Locate the cell with the specified text and output its (X, Y) center coordinate. 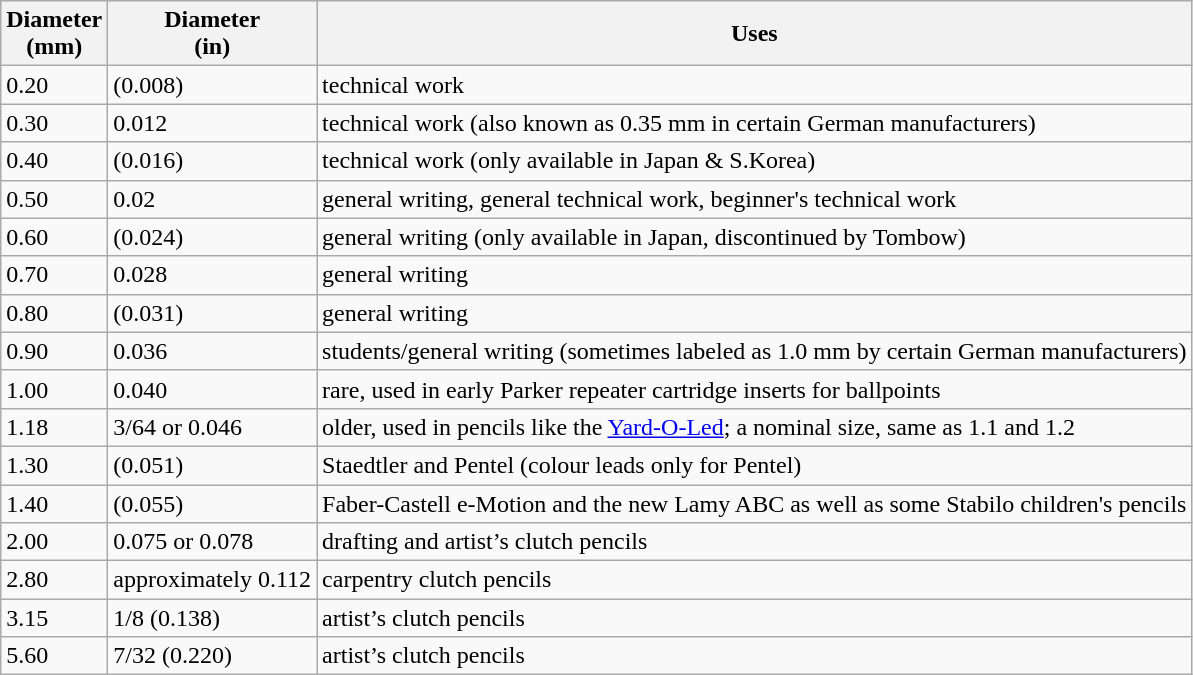
general writing, general technical work, beginner's technical work (754, 199)
0.036 (212, 351)
Staedtler and Pentel (colour leads only for Pentel) (754, 465)
(0.016) (212, 161)
carpentry clutch pencils (754, 580)
general writing (only available in Japan, discontinued by Tombow) (754, 237)
older, used in pencils like the Yard-O-Led; a nominal size, same as 1.1 and 1.2 (754, 427)
7/32 (0.220) (212, 656)
0.02 (212, 199)
0.20 (54, 85)
(0.051) (212, 465)
0.012 (212, 123)
technical work (also known as 0.35 mm in certain German manufacturers) (754, 123)
Diameter (mm) (54, 34)
1.40 (54, 503)
0.075 or 0.078 (212, 542)
technical work (only available in Japan & S.Korea) (754, 161)
0.30 (54, 123)
students/general writing (sometimes labeled as 1.0 mm by certain German manufacturers) (754, 351)
2.00 (54, 542)
0.040 (212, 389)
0.60 (54, 237)
(0.008) (212, 85)
approximately 0.112 (212, 580)
1.30 (54, 465)
0.80 (54, 313)
0.90 (54, 351)
0.50 (54, 199)
Diameter (in) (212, 34)
technical work (754, 85)
Faber-Castell e-Motion and the new Lamy ABC as well as some Stabilo children's pencils (754, 503)
0.028 (212, 275)
Uses (754, 34)
0.40 (54, 161)
3.15 (54, 618)
5.60 (54, 656)
1.00 (54, 389)
(0.024) (212, 237)
(0.055) (212, 503)
1/8 (0.138) (212, 618)
1.18 (54, 427)
0.70 (54, 275)
2.80 (54, 580)
rare, used in early Parker repeater cartridge inserts for ballpoints (754, 389)
3/64 or 0.046 (212, 427)
(0.031) (212, 313)
drafting and artist’s clutch pencils (754, 542)
